Pinpoint the cell where the given text exists, returning its (X, Y) midpoint coordinate. 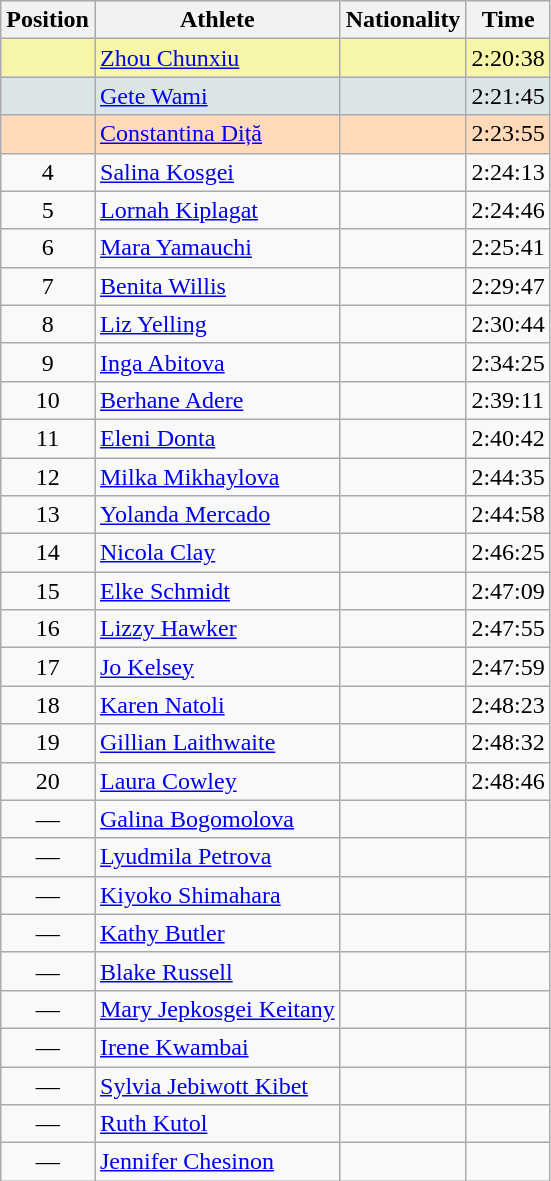
Eleni Donta (217, 438)
Jo Kelsey (217, 667)
2:23:55 (508, 134)
Athlete (217, 20)
Milka Mikhaylova (217, 477)
16 (48, 629)
2:24:13 (508, 172)
Time (508, 20)
Lizzy Hawker (217, 629)
Lyudmila Petrova (217, 857)
Nicola Clay (217, 553)
2:44:58 (508, 515)
Berhane Adere (217, 400)
2:21:45 (508, 96)
Yolanda Mercado (217, 515)
11 (48, 438)
6 (48, 248)
2:48:46 (508, 781)
2:20:38 (508, 58)
8 (48, 324)
9 (48, 362)
Karen Natoli (217, 705)
19 (48, 743)
2:47:09 (508, 591)
10 (48, 400)
Mara Yamauchi (217, 248)
14 (48, 553)
Kathy Butler (217, 933)
Mary Jepkosgei Keitany (217, 1009)
2:30:44 (508, 324)
Inga Abitova (217, 362)
2:39:11 (508, 400)
Irene Kwambai (217, 1047)
5 (48, 210)
Benita Willis (217, 286)
2:47:59 (508, 667)
Liz Yelling (217, 324)
Kiyoko Shimahara (217, 895)
Salina Kosgei (217, 172)
2:24:46 (508, 210)
2:47:55 (508, 629)
18 (48, 705)
2:44:35 (508, 477)
2:46:25 (508, 553)
2:48:32 (508, 743)
Zhou Chunxiu (217, 58)
2:48:23 (508, 705)
Gillian Laithwaite (217, 743)
Sylvia Jebiwott Kibet (217, 1085)
Blake Russell (217, 971)
2:40:42 (508, 438)
Laura Cowley (217, 781)
12 (48, 477)
Jennifer Chesinon (217, 1162)
2:34:25 (508, 362)
4 (48, 172)
Position (48, 20)
Constantina Diță (217, 134)
2:29:47 (508, 286)
13 (48, 515)
2:25:41 (508, 248)
7 (48, 286)
17 (48, 667)
15 (48, 591)
Elke Schmidt (217, 591)
Galina Bogomolova (217, 819)
20 (48, 781)
Lornah Kiplagat (217, 210)
Nationality (403, 20)
Ruth Kutol (217, 1124)
Gete Wami (217, 96)
